Return (X, Y) of the center of cell containing provided text 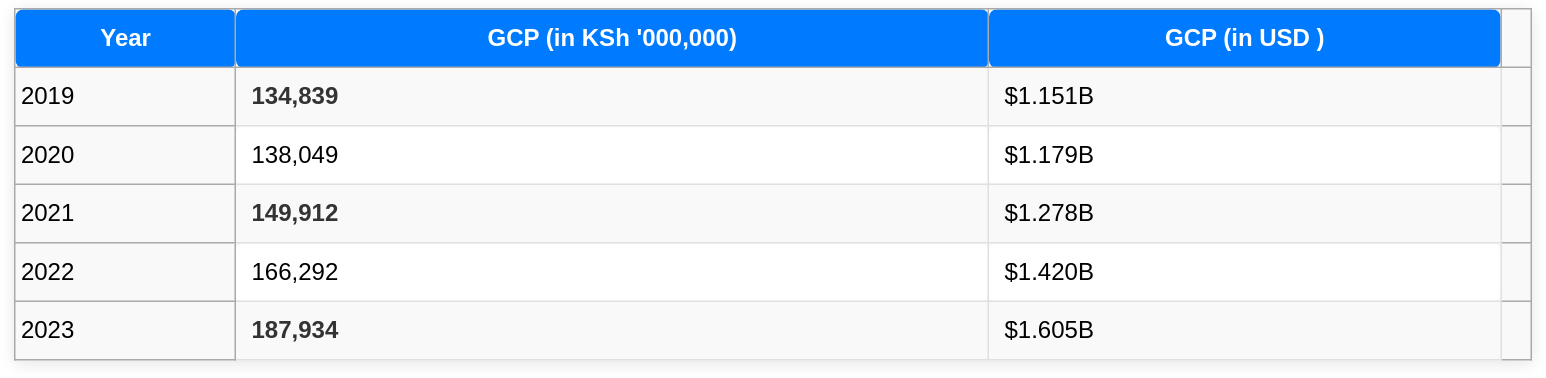
$1.278B (1245, 213)
$1.420B (1245, 272)
$1.151B (1245, 96)
2020 (125, 155)
2021 (125, 213)
138,049 (612, 155)
GCP (in KSh '000,000) (612, 38)
2022 (125, 272)
$1.179B (1245, 155)
187,934 (612, 330)
149,912 (612, 213)
134,839 (612, 96)
2023 (125, 330)
GCP (in USD ) (1245, 38)
166,292 (612, 272)
Year (125, 38)
2019 (125, 96)
$1.605B (1245, 330)
